Provide the [x, y] coordinate of the cell's center where the given text is located.  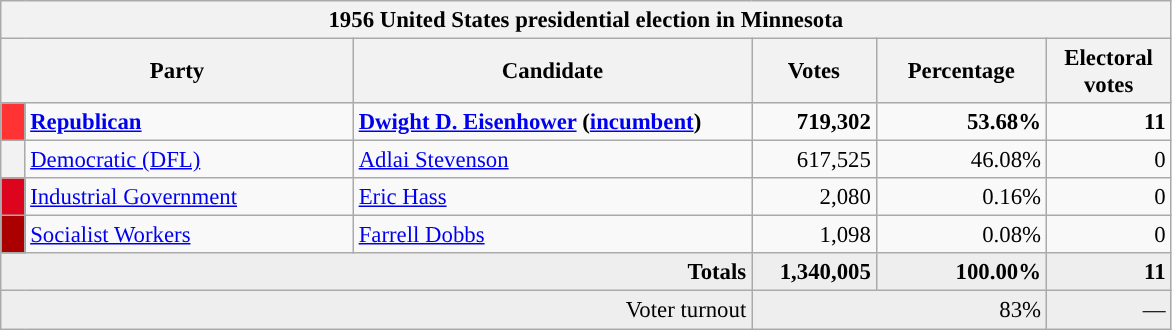
Democratic (DFL) [189, 160]
2,080 [814, 197]
Eric Hass [552, 197]
1,340,005 [814, 273]
83% [900, 310]
Farrell Dobbs [552, 235]
719,302 [814, 122]
46.08% [961, 160]
Adlai Stevenson [552, 160]
0.08% [961, 235]
Votes [814, 72]
Socialist Workers [189, 235]
Industrial Government [189, 197]
Percentage [961, 72]
0.16% [961, 197]
53.68% [961, 122]
Voter turnout [376, 310]
617,525 [814, 160]
Electoral votes [1108, 72]
Dwight D. Eisenhower (incumbent) [552, 122]
Party [178, 72]
— [1108, 310]
1,098 [814, 235]
Candidate [552, 72]
1956 United States presidential election in Minnesota [586, 20]
100.00% [961, 273]
Republican [189, 122]
Totals [376, 273]
